Locate the cell with the specified text and output its [X, Y] center coordinate. 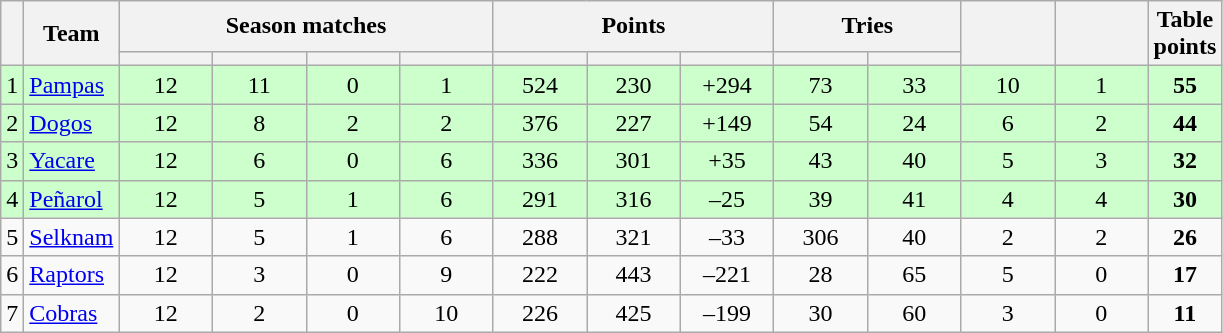
–199 [727, 313]
316 [634, 199]
32 [1185, 161]
Peñarol [72, 199]
8 [259, 123]
+294 [727, 85]
443 [634, 275]
39 [821, 199]
54 [821, 123]
Team [72, 34]
291 [540, 199]
26 [1185, 237]
Points [634, 26]
336 [540, 161]
7 [12, 313]
306 [821, 237]
230 [634, 85]
65 [914, 275]
44 [1185, 123]
43 [821, 161]
+35 [727, 161]
60 [914, 313]
–221 [727, 275]
226 [540, 313]
–25 [727, 199]
Dogos [72, 123]
33 [914, 85]
Season matches [306, 26]
24 [914, 123]
Raptors [72, 275]
55 [1185, 85]
Selknam [72, 237]
28 [821, 275]
Tries [868, 26]
222 [540, 275]
Yacare [72, 161]
376 [540, 123]
524 [540, 85]
227 [634, 123]
288 [540, 237]
+149 [727, 123]
–33 [727, 237]
17 [1185, 275]
Pampas [72, 85]
Tablepoints [1185, 34]
41 [914, 199]
Cobras [72, 313]
425 [634, 313]
321 [634, 237]
73 [821, 85]
301 [634, 161]
9 [447, 275]
